Find where the given text appears and provide that cell's center as [x, y] coordinate. 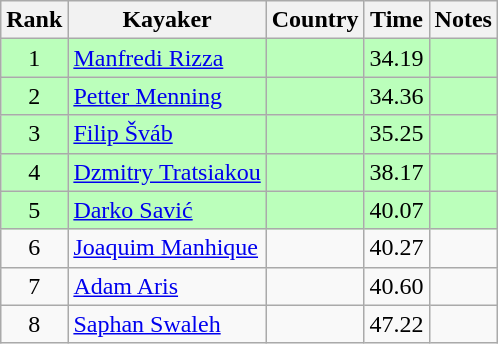
Country [315, 20]
Saphan Swaleh [167, 324]
40.27 [396, 248]
Filip Šváb [167, 134]
Rank [34, 20]
38.17 [396, 172]
40.07 [396, 210]
35.25 [396, 134]
2 [34, 96]
Darko Savić [167, 210]
Adam Aris [167, 286]
4 [34, 172]
1 [34, 58]
34.19 [396, 58]
34.36 [396, 96]
5 [34, 210]
8 [34, 324]
Petter Menning [167, 96]
Manfredi Rizza [167, 58]
Joaquim Manhique [167, 248]
3 [34, 134]
Notes [463, 20]
Dzmitry Tratsiakou [167, 172]
7 [34, 286]
47.22 [396, 324]
40.60 [396, 286]
Kayaker [167, 20]
6 [34, 248]
Time [396, 20]
